Pinpoint the cell where the given text exists, returning its [x, y] midpoint coordinate. 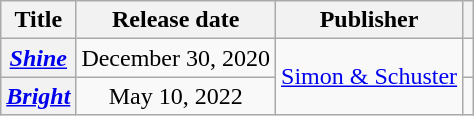
December 30, 2020 [176, 58]
May 10, 2022 [176, 96]
Shine [38, 58]
Title [38, 20]
Simon & Schuster [370, 77]
Publisher [370, 20]
Release date [176, 20]
Bright [38, 96]
